Locate the cell with the specified text and output its [x, y] center coordinate. 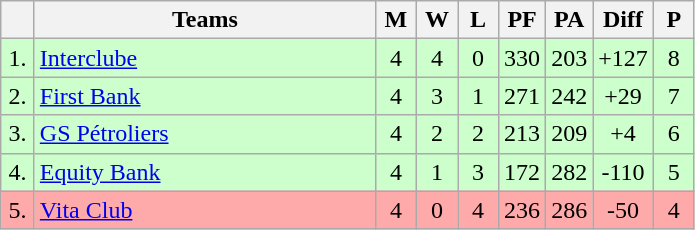
209 [570, 134]
Interclube [204, 58]
3. [18, 134]
5 [674, 172]
271 [522, 96]
W [436, 20]
242 [570, 96]
+29 [624, 96]
172 [522, 172]
213 [522, 134]
-110 [624, 172]
PF [522, 20]
6 [674, 134]
7 [674, 96]
5. [18, 210]
Teams [204, 20]
4. [18, 172]
L [478, 20]
GS Pétroliers [204, 134]
8 [674, 58]
+4 [624, 134]
Diff [624, 20]
1. [18, 58]
-50 [624, 210]
Vita Club [204, 210]
+127 [624, 58]
203 [570, 58]
2. [18, 96]
286 [570, 210]
282 [570, 172]
M [396, 20]
236 [522, 210]
PA [570, 20]
First Bank [204, 96]
P [674, 20]
330 [522, 58]
Equity Bank [204, 172]
